Identify which cell holds the provided text, then report its (X, Y) central coordinate. 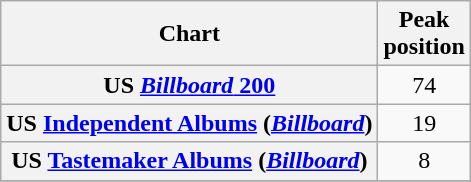
US Independent Albums (Billboard) (190, 123)
Peakposition (424, 34)
Chart (190, 34)
US Tastemaker Albums (Billboard) (190, 161)
74 (424, 85)
8 (424, 161)
19 (424, 123)
US Billboard 200 (190, 85)
